Detect which cell encompasses the target text, then output its [X, Y] center coordinate. 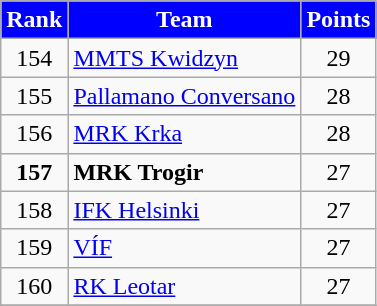
157 [34, 172]
VÍF [184, 248]
158 [34, 210]
RK Leotar [184, 286]
MRK Krka [184, 134]
IFK Helsinki [184, 210]
159 [34, 248]
156 [34, 134]
Rank [34, 20]
160 [34, 286]
155 [34, 96]
MMTS Kwidzyn [184, 58]
154 [34, 58]
Points [338, 20]
Team [184, 20]
Pallamano Conversano [184, 96]
29 [338, 58]
MRK Trogir [184, 172]
